Extract the [x, y] coordinate from the center of the cell holding the provided text.  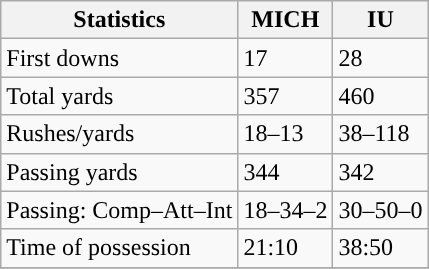
460 [380, 96]
Time of possession [120, 248]
18–13 [286, 134]
Total yards [120, 96]
First downs [120, 58]
17 [286, 58]
21:10 [286, 248]
30–50–0 [380, 210]
344 [286, 172]
357 [286, 96]
Passing: Comp–Att–Int [120, 210]
28 [380, 58]
Statistics [120, 20]
38:50 [380, 248]
342 [380, 172]
IU [380, 20]
Rushes/yards [120, 134]
MICH [286, 20]
Passing yards [120, 172]
18–34–2 [286, 210]
38–118 [380, 134]
